Identify which cell holds the provided text, then report its (X, Y) central coordinate. 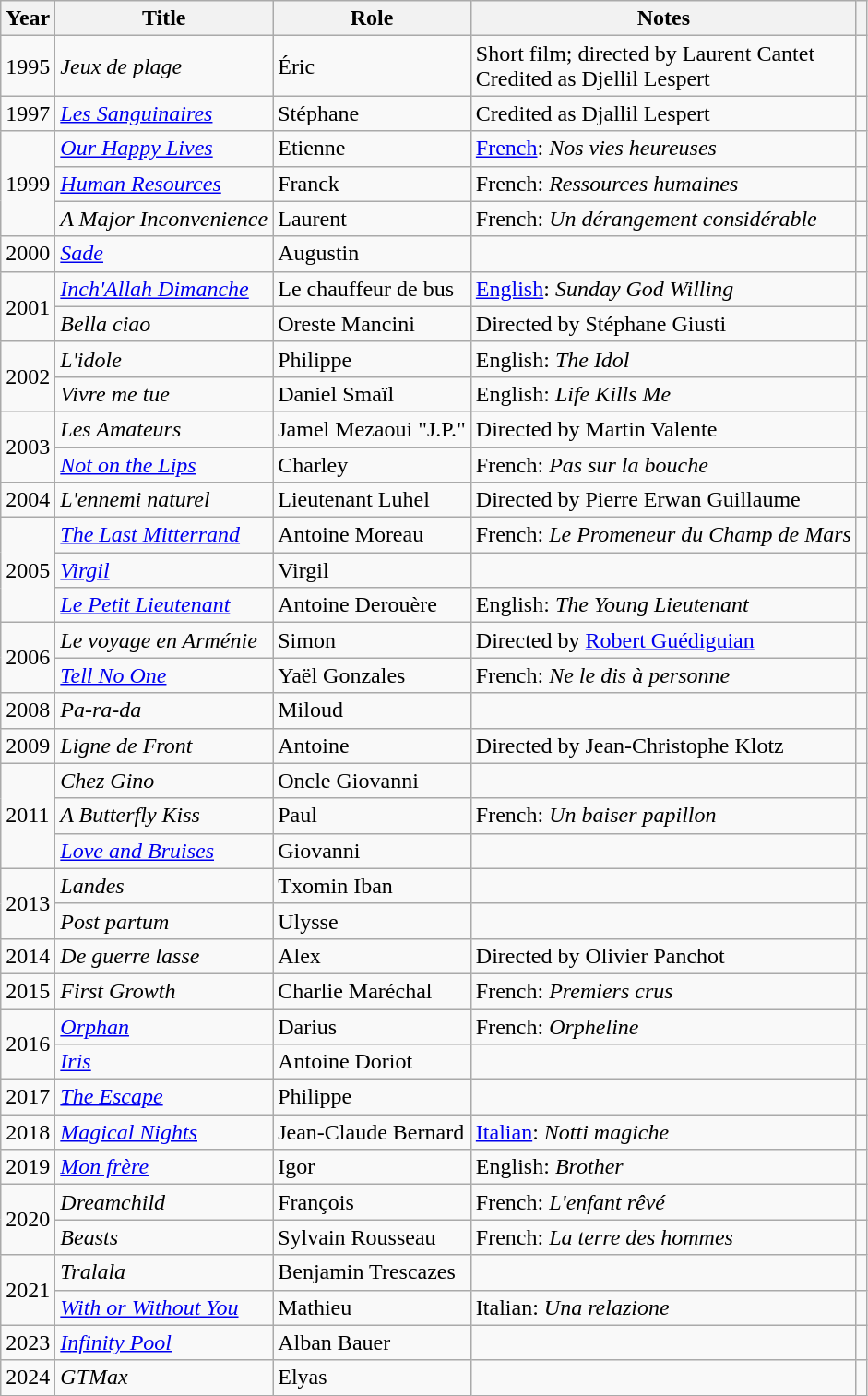
Title (164, 18)
2024 (28, 1378)
A Major Inconvenience (164, 219)
2000 (28, 254)
Year (28, 18)
2017 (28, 1097)
Directed by Olivier Panchot (663, 956)
François (373, 1202)
2021 (28, 1290)
Augustin (373, 254)
Txomin Iban (373, 886)
Charlie Maréchal (373, 991)
Alex (373, 956)
English: Sunday God Willing (663, 289)
2013 (28, 903)
Miloud (373, 710)
1995 (28, 66)
2005 (28, 570)
Daniel Smaïl (373, 394)
French: Orpheline (663, 1027)
A Butterfly Kiss (164, 816)
2006 (28, 658)
Directed by Martin Valente (663, 429)
French: Ne le dis à personne (663, 675)
Les Sanguinaires (164, 113)
2014 (28, 956)
Pa-ra-da (164, 710)
Post partum (164, 921)
Notes (663, 18)
Beasts (164, 1237)
Franck (373, 184)
Directed by Robert Guédiguian (663, 640)
2003 (28, 447)
Le Petit Lieutenant (164, 605)
Ligne de Front (164, 746)
Ulysse (373, 921)
1999 (28, 184)
Alban Bauer (373, 1342)
Directed by Stéphane Giusti (663, 324)
The Escape (164, 1097)
L'ennemi naturel (164, 500)
2001 (28, 306)
2016 (28, 1044)
English: Brother (663, 1167)
Laurent (373, 219)
First Growth (164, 991)
French: L'enfant rêvé (663, 1202)
1997 (28, 113)
Short film; directed by Laurent CantetCredited as Djellil Lespert (663, 66)
2011 (28, 816)
Le chauffeur de bus (373, 289)
Stéphane (373, 113)
Paul (373, 816)
Our Happy Lives (164, 149)
Les Amateurs (164, 429)
Credited as Djallil Lespert (663, 113)
English: The Idol (663, 359)
Magical Nights (164, 1132)
Jeux de plage (164, 66)
English: Life Kills Me (663, 394)
Jean-Claude Bernard (373, 1132)
The Last Mitterrand (164, 535)
Tralala (164, 1272)
Inch'Allah Dimanche (164, 289)
2018 (28, 1132)
Mon frère (164, 1167)
Directed by Pierre Erwan Guillaume (663, 500)
French: Un dérangement considérable (663, 219)
French: Le Promeneur du Champ de Mars (663, 535)
French: Premiers crus (663, 991)
With or Without You (164, 1307)
2009 (28, 746)
Orphan (164, 1027)
Tell No One (164, 675)
English: The Young Lieutenant (663, 605)
Antoine Doriot (373, 1062)
Chez Gino (164, 781)
Le voyage en Arménie (164, 640)
De guerre lasse (164, 956)
Love and Bruises (164, 851)
Oncle Giovanni (373, 781)
Bella ciao (164, 324)
Italian: Una relazione (663, 1307)
Not on the Lips (164, 464)
Italian: Notti magiche (663, 1132)
Charley (373, 464)
Elyas (373, 1378)
Landes (164, 886)
French: La terre des hommes (663, 1237)
Éric (373, 66)
2002 (28, 376)
2020 (28, 1220)
Yaël Gonzales (373, 675)
Role (373, 18)
Antoine (373, 746)
Mathieu (373, 1307)
Simon (373, 640)
Sade (164, 254)
Giovanni (373, 851)
French: Un baiser papillon (663, 816)
Vivre me tue (164, 394)
Antoine Moreau (373, 535)
Igor (373, 1167)
French: Pas sur la bouche (663, 464)
Directed by Jean-Christophe Klotz (663, 746)
Sylvain Rousseau (373, 1237)
French: Ressources humaines (663, 184)
Human Resources (164, 184)
2008 (28, 710)
L'idole (164, 359)
Darius (373, 1027)
Antoine Derouère (373, 605)
Dreamchild (164, 1202)
2019 (28, 1167)
2004 (28, 500)
Etienne (373, 149)
Benjamin Trescazes (373, 1272)
Lieutenant Luhel (373, 500)
GTMax (164, 1378)
French: Nos vies heureuses (663, 149)
2023 (28, 1342)
2015 (28, 991)
Infinity Pool (164, 1342)
Jamel Mezaoui "J.P." (373, 429)
Iris (164, 1062)
Oreste Mancini (373, 324)
